Locate the cell with the specified text and output its [x, y] center coordinate. 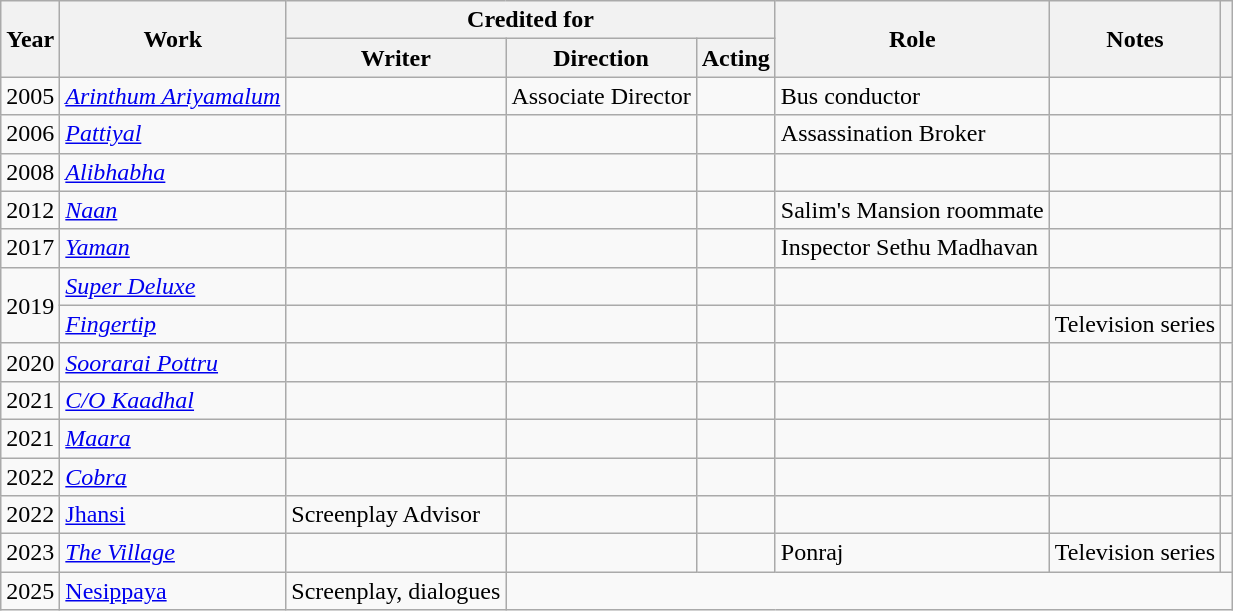
C/O Kaadhal [173, 400]
Maara [173, 438]
Salim's Mansion roommate [912, 210]
2019 [30, 305]
Direction [601, 58]
2005 [30, 96]
Bus conductor [912, 96]
Associate Director [601, 96]
Naan [173, 210]
Work [173, 39]
2023 [30, 553]
Cobra [173, 477]
Role [912, 39]
Nesippaya [173, 591]
Notes [1134, 39]
Arinthum Ariyamalum [173, 96]
2012 [30, 210]
Screenplay, dialogues [396, 591]
Writer [396, 58]
Fingertip [173, 324]
2020 [30, 362]
Yaman [173, 248]
Acting [736, 58]
2017 [30, 248]
2025 [30, 591]
Assassination Broker [912, 134]
Credited for [530, 20]
Soorarai Pottru [173, 362]
Ponraj [912, 553]
Pattiyal [173, 134]
Inspector Sethu Madhavan [912, 248]
2006 [30, 134]
Alibhabha [173, 172]
Year [30, 39]
The Village [173, 553]
Super Deluxe [173, 286]
Screenplay Advisor [396, 515]
2008 [30, 172]
Jhansi [173, 515]
